Scan for the cell matching the given text and deliver its (X, Y) coordinate at center. 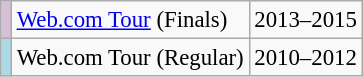
2010–2012 (306, 58)
Web.com Tour (Finals) (130, 20)
Web.com Tour (Regular) (130, 58)
2013–2015 (306, 20)
